Provide the [x, y] coordinate of the cell's center where the given text is located.  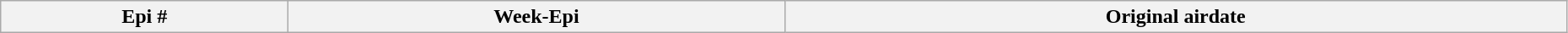
Epi # [145, 17]
Week-Epi [536, 17]
Original airdate [1176, 17]
